Scan for the cell matching the given text and deliver its (x, y) coordinate at center. 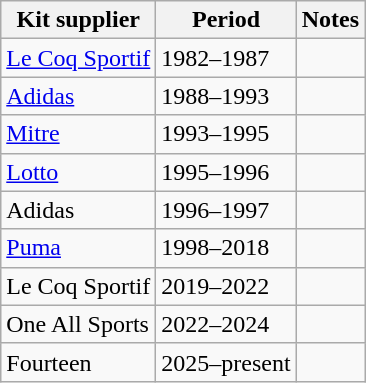
Mitre (78, 134)
1988–1993 (226, 96)
1993–1995 (226, 134)
2025–present (226, 362)
Kit supplier (78, 20)
2019–2022 (226, 286)
Puma (78, 248)
1982–1987 (226, 58)
Period (226, 20)
1996–1997 (226, 210)
One All Sports (78, 324)
1995–1996 (226, 172)
1998–2018 (226, 248)
Lotto (78, 172)
Notes (330, 20)
Fourteen (78, 362)
2022–2024 (226, 324)
